Determine the [X, Y] coordinate at the center of the cell enclosing the given text.  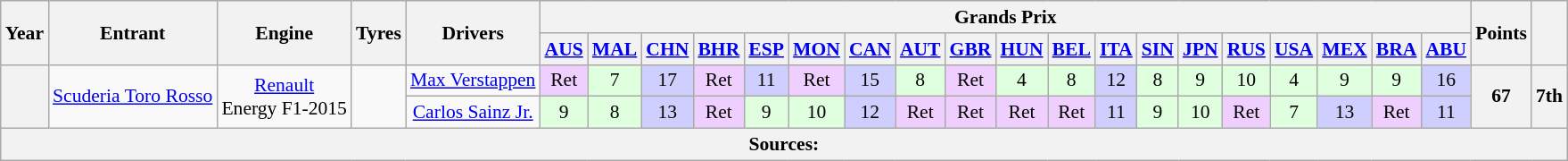
Year [25, 32]
AUS [564, 49]
67 [1501, 97]
MEX [1344, 49]
Engine [284, 32]
RUS [1247, 49]
SIN [1158, 49]
JPN [1201, 49]
Points [1501, 32]
Max Verstappen [473, 80]
17 [667, 80]
BRA [1397, 49]
BEL [1072, 49]
Tyres [378, 32]
Sources: [784, 145]
Drivers [473, 32]
16 [1446, 80]
MON [817, 49]
ESP [766, 49]
MAL [615, 49]
BHR [719, 49]
USA [1293, 49]
ITA [1117, 49]
Entrant [132, 32]
Carlos Sainz Jr. [473, 113]
GBR [970, 49]
ABU [1446, 49]
7th [1549, 97]
CAN [871, 49]
15 [871, 80]
CHN [667, 49]
Scuderia Toro Rosso [132, 97]
RenaultEnergy F1-2015 [284, 97]
AUT [920, 49]
HUN [1021, 49]
Grands Prix [1005, 17]
